Find where the given text appears and provide that cell's center as [X, Y] coordinate. 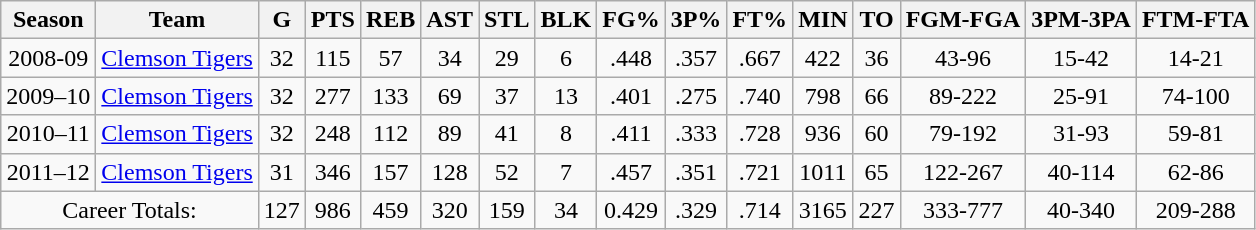
25-91 [1082, 96]
AST [450, 20]
.448 [631, 58]
15-42 [1082, 58]
79-192 [963, 134]
798 [823, 96]
59-81 [1196, 134]
BLK [566, 20]
40-340 [1082, 210]
0.429 [631, 210]
.275 [696, 96]
133 [390, 96]
MIN [823, 20]
7 [566, 172]
2008-09 [48, 58]
Team [177, 20]
2011–12 [48, 172]
60 [876, 134]
FG% [631, 20]
3P% [696, 20]
37 [507, 96]
74-100 [1196, 96]
31 [282, 172]
.714 [760, 210]
8 [566, 134]
FTM-FTA [1196, 20]
62-86 [1196, 172]
.728 [760, 134]
122-267 [963, 172]
1011 [823, 172]
157 [390, 172]
.411 [631, 134]
66 [876, 96]
G [282, 20]
PTS [332, 20]
.401 [631, 96]
40-114 [1082, 172]
14-21 [1196, 58]
41 [507, 134]
31-93 [1082, 134]
227 [876, 210]
89 [450, 134]
3165 [823, 210]
.457 [631, 172]
.351 [696, 172]
.740 [760, 96]
320 [450, 210]
115 [332, 58]
986 [332, 210]
128 [450, 172]
.333 [696, 134]
STL [507, 20]
.329 [696, 210]
459 [390, 210]
REB [390, 20]
112 [390, 134]
209-288 [1196, 210]
FT% [760, 20]
.667 [760, 58]
159 [507, 210]
422 [823, 58]
69 [450, 96]
Career Totals: [130, 210]
.721 [760, 172]
57 [390, 58]
127 [282, 210]
Season [48, 20]
2010–11 [48, 134]
2009–10 [48, 96]
43-96 [963, 58]
.357 [696, 58]
936 [823, 134]
3PM-3PA [1082, 20]
277 [332, 96]
52 [507, 172]
TO [876, 20]
89-222 [963, 96]
29 [507, 58]
13 [566, 96]
36 [876, 58]
FGM-FGA [963, 20]
333-777 [963, 210]
248 [332, 134]
6 [566, 58]
346 [332, 172]
65 [876, 172]
